From the cell containing the given text, extract its center point as (x, y) coordinate. 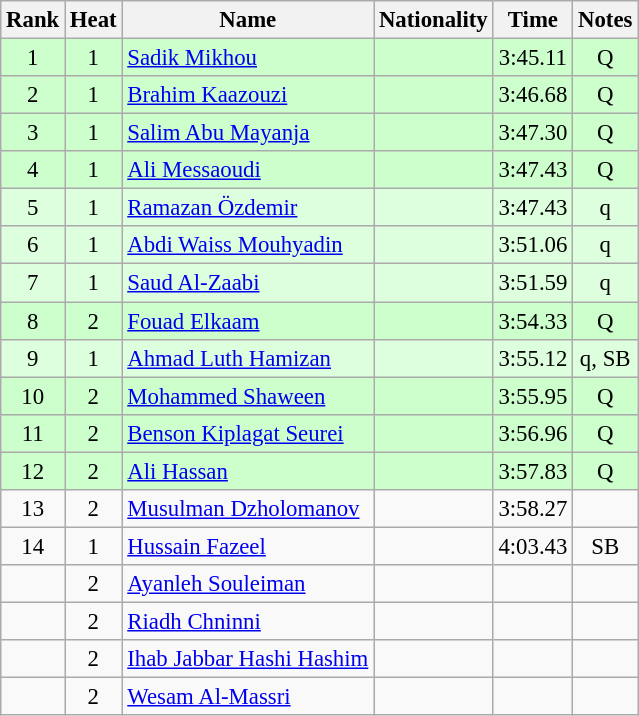
4:03.43 (533, 546)
Notes (606, 20)
3:55.95 (533, 396)
Rank (33, 20)
Mohammed Shaween (248, 396)
q, SB (606, 358)
Name (248, 20)
3:55.12 (533, 358)
Saud Al-Zaabi (248, 283)
10 (33, 396)
Sadik Mikhou (248, 58)
Time (533, 20)
Ramazan Özdemir (248, 208)
3:58.27 (533, 509)
Heat (94, 20)
Ayanleh Souleiman (248, 584)
Salim Abu Mayanja (248, 133)
8 (33, 321)
Ahmad Luth Hamizan (248, 358)
14 (33, 546)
12 (33, 471)
3:51.59 (533, 283)
3:51.06 (533, 245)
Brahim Kaazouzi (248, 95)
Fouad Elkaam (248, 321)
4 (33, 170)
3:46.68 (533, 95)
Ali Messaoudi (248, 170)
Ali Hassan (248, 471)
3:56.96 (533, 433)
Musulman Dzholomanov (248, 509)
3:45.11 (533, 58)
3:57.83 (533, 471)
Hussain Fazeel (248, 546)
13 (33, 509)
Abdi Waiss Mouhyadin (248, 245)
6 (33, 245)
Nationality (434, 20)
9 (33, 358)
3:47.30 (533, 133)
3 (33, 133)
11 (33, 433)
7 (33, 283)
Riadh Chninni (248, 621)
Ihab Jabbar Hashi Hashim (248, 659)
SB (606, 546)
5 (33, 208)
Benson Kiplagat Seurei (248, 433)
Wesam Al-Massri (248, 697)
3:54.33 (533, 321)
